Identify which cell holds the provided text, then report its [X, Y] central coordinate. 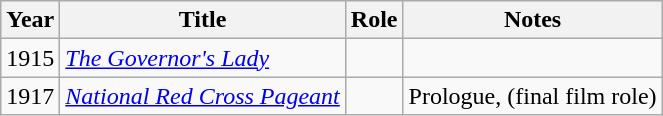
Notes [532, 20]
National Red Cross Pageant [203, 96]
1915 [30, 58]
Prologue, (final film role) [532, 96]
Title [203, 20]
The Governor's Lady [203, 58]
Year [30, 20]
1917 [30, 96]
Role [374, 20]
